Find where the given text appears and provide that cell's center as [x, y] coordinate. 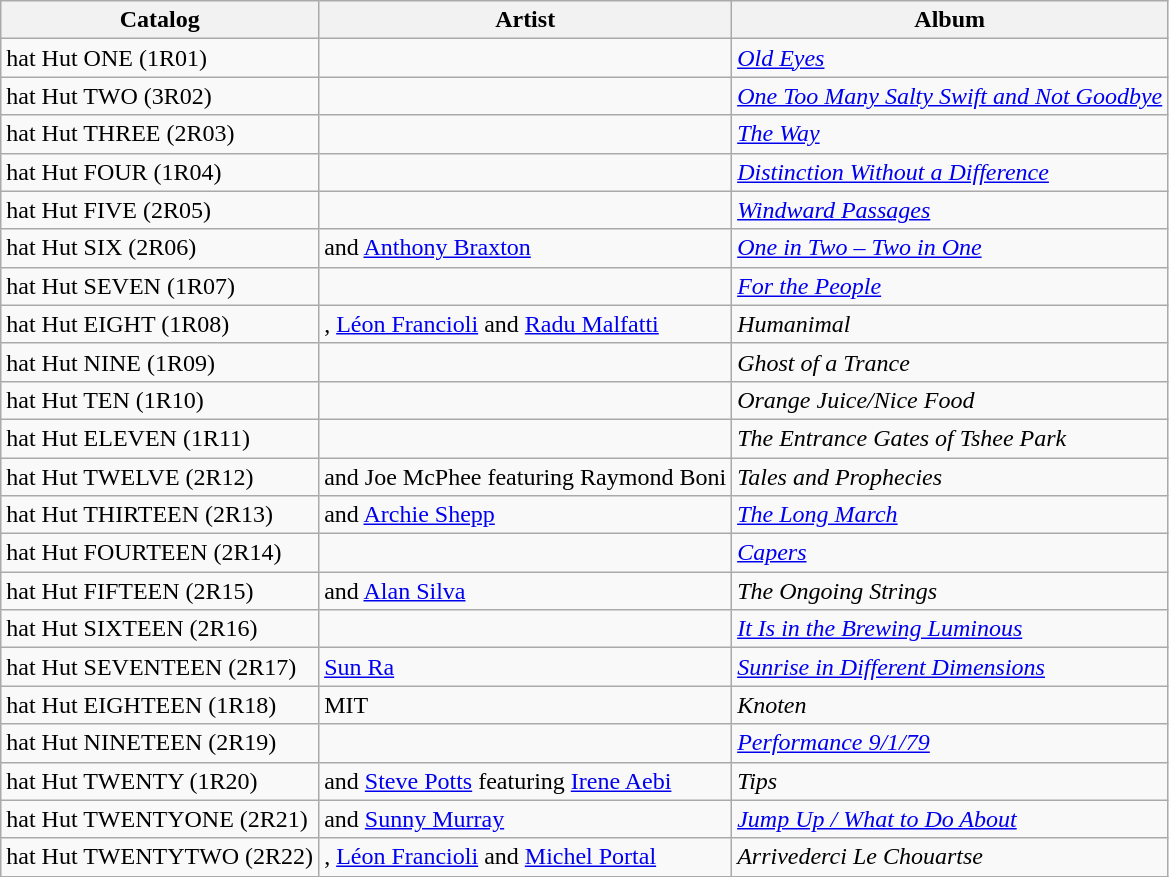
and Joe McPhee featuring Raymond Boni [526, 477]
hat Hut SIXTEEN (2R16) [160, 629]
hat Hut FIFTEEN (2R15) [160, 591]
MIT [526, 705]
, Léon Francioli and Radu Malfatti [526, 324]
hat Hut TWENTY (1R20) [160, 781]
hat Hut ELEVEN (1R11) [160, 438]
Jump Up / What to Do About [950, 819]
Windward Passages [950, 210]
Ghost of a Trance [950, 362]
The Ongoing Strings [950, 591]
Tips [950, 781]
and Sunny Murray [526, 819]
, Léon Francioli and Michel Portal [526, 857]
Sunrise in Different Dimensions [950, 667]
The Way [950, 134]
One Too Many Salty Swift and Not Goodbye [950, 96]
hat Hut SEVENTEEN (2R17) [160, 667]
hat Hut EIGHT (1R08) [160, 324]
One in Two – Two in One [950, 248]
hat Hut TWO (3R02) [160, 96]
hat Hut NINE (1R09) [160, 362]
Performance 9/1/79 [950, 743]
The Long March [950, 515]
Orange Juice/Nice Food [950, 400]
Capers [950, 553]
hat Hut TWELVE (2R12) [160, 477]
hat Hut THREE (2R03) [160, 134]
Sun Ra [526, 667]
hat Hut NINETEEN (2R19) [160, 743]
For the People [950, 286]
hat Hut FOUR (1R04) [160, 172]
hat Hut SIX (2R06) [160, 248]
hat Hut TWENTYONE (2R21) [160, 819]
Distinction Without a Difference [950, 172]
hat Hut ONE (1R01) [160, 58]
Humanimal [950, 324]
Artist [526, 20]
Album [950, 20]
hat Hut SEVEN (1R07) [160, 286]
Old Eyes [950, 58]
Arrivederci Le Chouartse [950, 857]
hat Hut THIRTEEN (2R13) [160, 515]
It Is in the Brewing Luminous [950, 629]
Tales and Prophecies [950, 477]
and Anthony Braxton [526, 248]
Knoten [950, 705]
hat Hut TWENTYTWO (2R22) [160, 857]
and Steve Potts featuring Irene Aebi [526, 781]
hat Hut EIGHTEEN (1R18) [160, 705]
hat Hut FOURTEEN (2R14) [160, 553]
Catalog [160, 20]
hat Hut FIVE (2R05) [160, 210]
hat Hut TEN (1R10) [160, 400]
The Entrance Gates of Tshee Park [950, 438]
and Alan Silva [526, 591]
and Archie Shepp [526, 515]
